Extract the (X, Y) coordinate from the center of the cell holding the provided text.  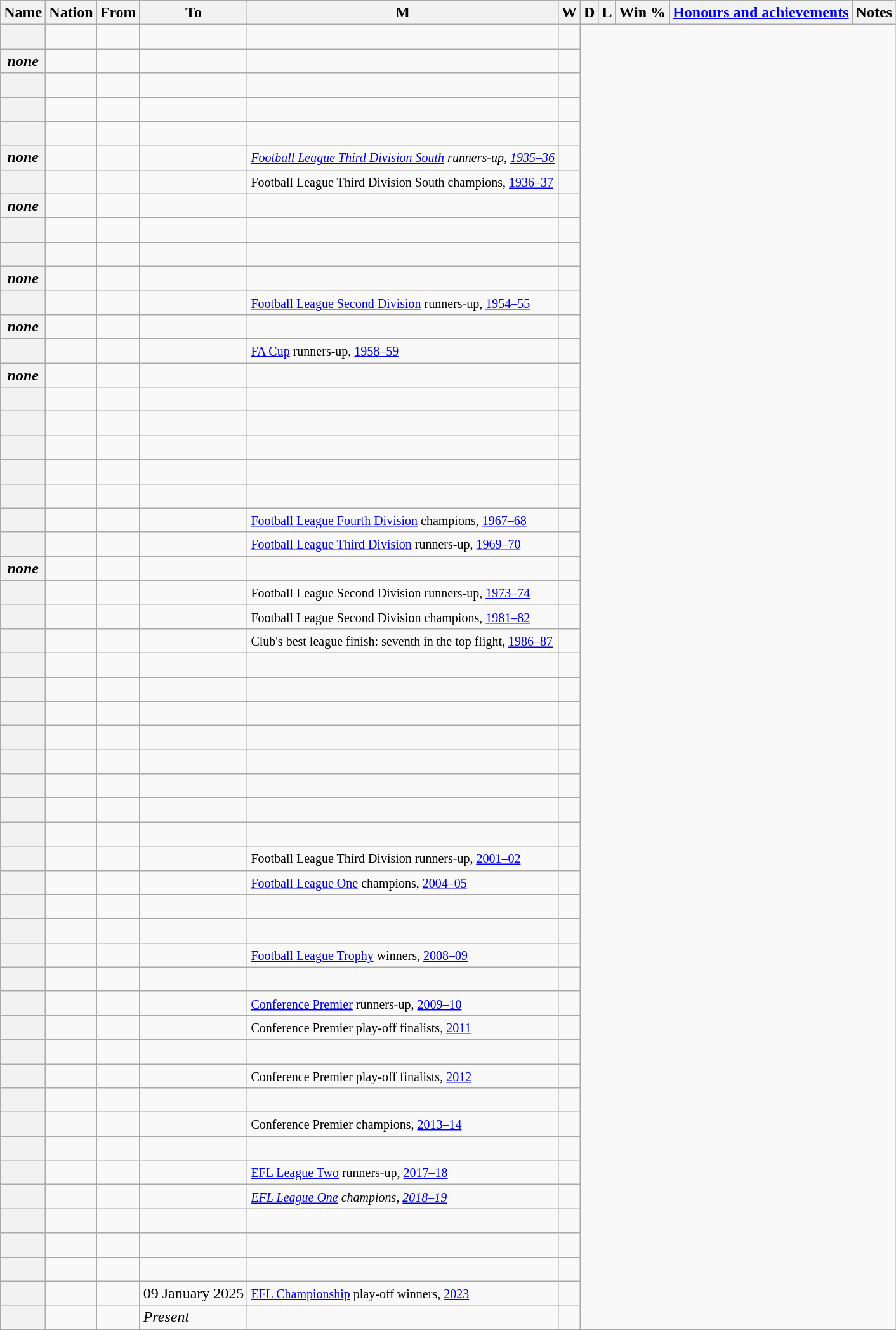
L (607, 13)
Football League Third Division runners-up, 1969–70 (403, 544)
EFL Championship play-off winners, 2023 (403, 1293)
To (194, 13)
EFL League Two runners-up, 2017–18 (403, 1173)
Notes (874, 13)
Win % (642, 13)
Football League Third Division runners-up, 2001–02 (403, 858)
Football League Third Division South champions, 1936–37 (403, 182)
From (118, 13)
Nation (71, 13)
Football League Third Division South runners-up, 1935–36 (403, 157)
D (590, 13)
EFL League One champions, 2018–19 (403, 1197)
Club's best league finish: seventh in the top flight, 1986–87 (403, 641)
Name (23, 13)
Honours and achievements (761, 13)
Football League Fourth Division champions, 1967–68 (403, 520)
Conference Premier runners-up, 2009–10 (403, 1003)
M (403, 13)
09 January 2025 (194, 1293)
Conference Premier play-off finalists, 2012 (403, 1076)
Conference Premier play-off finalists, 2011 (403, 1027)
Football League One champions, 2004–05 (403, 882)
Present (194, 1317)
Football League Second Division champions, 1981–82 (403, 616)
Football League Second Division runners-up, 1954–55 (403, 303)
W (569, 13)
Conference Premier champions, 2013–14 (403, 1124)
FA Cup runners-up, 1958–59 (403, 351)
Football League Trophy winners, 2008–09 (403, 955)
Football League Second Division runners-up, 1973–74 (403, 592)
